Capture the cell that displays the provided text and extract its (X, Y) central coordinate. 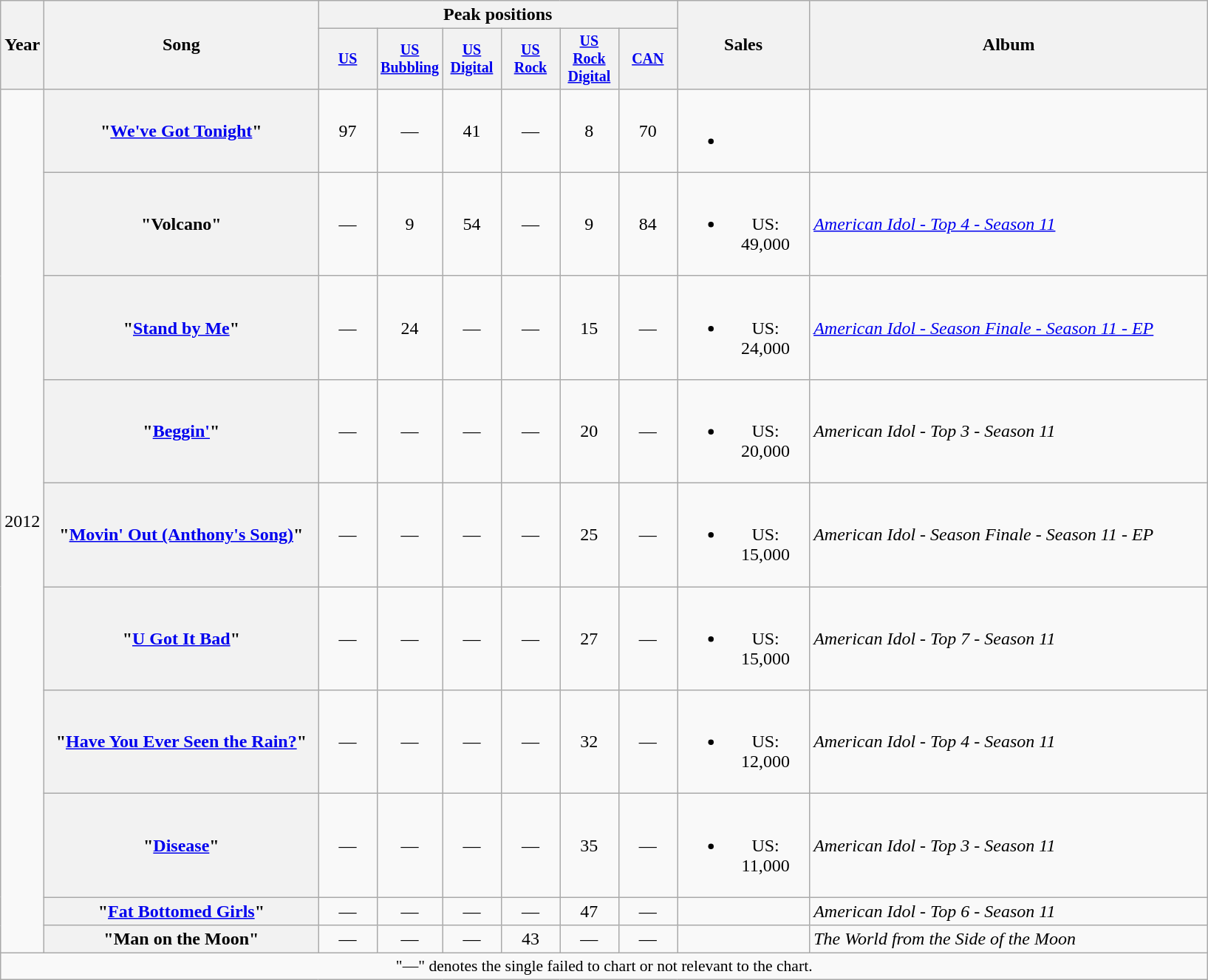
"Man on the Moon" (182, 939)
"Volcano" (182, 224)
54 (471, 224)
"—" denotes the single failed to chart or not relevant to the chart. (604, 967)
US Bubbling (409, 59)
American Idol - Top 6 - Season 11 (1009, 911)
US Rock (530, 59)
"U Got It Bad" (182, 639)
US: 49,000 (743, 224)
Year (22, 45)
The World from the Side of the Moon (1009, 939)
American Idol - Top 7 - Season 11 (1009, 639)
Sales (743, 45)
"Stand by Me" (182, 327)
"Have You Ever Seen the Rain?" (182, 742)
Album (1009, 45)
84 (647, 224)
27 (590, 639)
US Rock Digital (590, 59)
41 (471, 130)
24 (409, 327)
CAN (647, 59)
2012 (22, 521)
US: 24,000 (743, 327)
20 (590, 431)
32 (590, 742)
47 (590, 911)
US: 11,000 (743, 845)
8 (590, 130)
"Fat Bottomed Girls" (182, 911)
US (347, 59)
70 (647, 130)
"Disease" (182, 845)
35 (590, 845)
"We've Got Tonight" (182, 130)
43 (530, 939)
Song (182, 45)
25 (590, 535)
"Beggin'" (182, 431)
Peak positions (498, 15)
US: 12,000 (743, 742)
15 (590, 327)
US: 20,000 (743, 431)
97 (347, 130)
US Digital (471, 59)
"Movin' Out (Anthony's Song)" (182, 535)
